Provide the (x, y) coordinate of the cell's center where the given text is located.  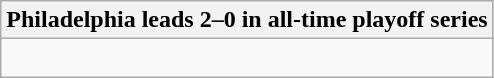
Philadelphia leads 2–0 in all-time playoff series (247, 20)
